From the cell containing the given text, extract its center point as (X, Y) coordinate. 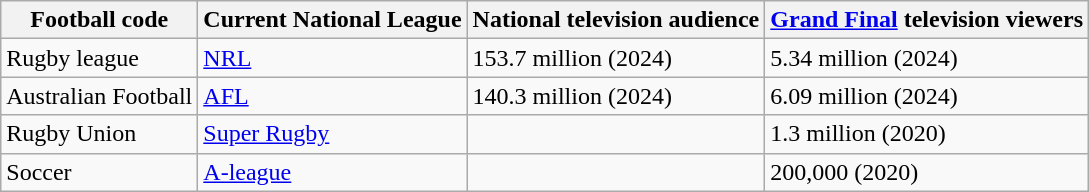
Current National League (332, 20)
National television audience (616, 20)
Football code (100, 20)
A-league (332, 172)
AFL (332, 96)
1.3 million (2020) (927, 134)
5.34 million (2024) (927, 58)
NRL (332, 58)
Soccer (100, 172)
Super Rugby (332, 134)
200,000 (2020) (927, 172)
140.3 million (2024) (616, 96)
6.09 million (2024) (927, 96)
153.7 million (2024) (616, 58)
Australian Football (100, 96)
Rugby league (100, 58)
Grand Final television viewers (927, 20)
Rugby Union (100, 134)
